Detect which cell encompasses the target text, then output its (X, Y) center coordinate. 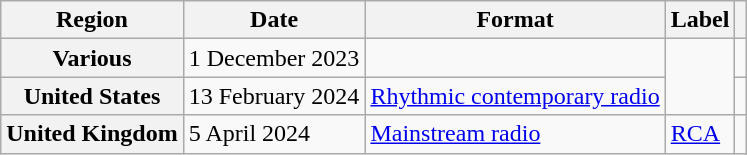
United Kingdom (92, 134)
Various (92, 58)
5 April 2024 (274, 134)
1 December 2023 (274, 58)
United States (92, 96)
RCA (700, 134)
Date (274, 20)
13 February 2024 (274, 96)
Region (92, 20)
Format (515, 20)
Rhythmic contemporary radio (515, 96)
Label (700, 20)
Mainstream radio (515, 134)
